Locate the cell with the specified text and output its (x, y) center coordinate. 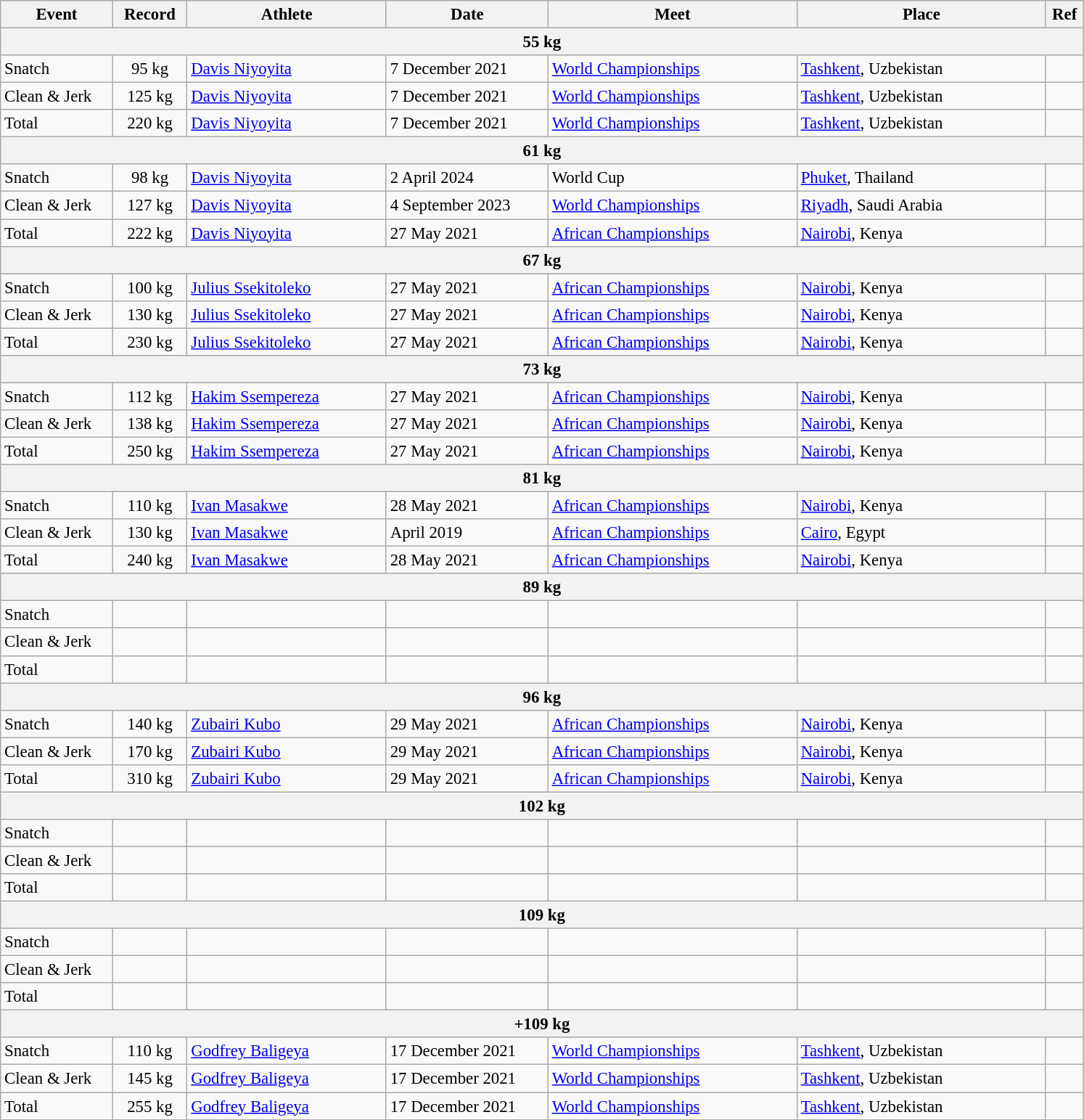
World Cup (672, 178)
81 kg (542, 478)
61 kg (542, 151)
+109 kg (542, 1024)
Ref (1064, 15)
Place (921, 15)
55 kg (542, 42)
Record (149, 15)
98 kg (149, 178)
Phuket, Thailand (921, 178)
Riyadh, Saudi Arabia (921, 205)
220 kg (149, 123)
127 kg (149, 205)
170 kg (149, 751)
April 2019 (467, 533)
4 September 2023 (467, 205)
Athlete (287, 15)
Meet (672, 15)
138 kg (149, 424)
240 kg (149, 560)
Date (467, 15)
96 kg (542, 697)
140 kg (149, 724)
250 kg (149, 451)
Event (57, 15)
102 kg (542, 806)
255 kg (149, 1106)
89 kg (542, 587)
145 kg (149, 1079)
73 kg (542, 369)
95 kg (149, 69)
125 kg (149, 97)
109 kg (542, 915)
230 kg (149, 342)
112 kg (149, 396)
2 April 2024 (467, 178)
222 kg (149, 233)
67 kg (542, 260)
Cairo, Egypt (921, 533)
310 kg (149, 779)
100 kg (149, 287)
